Pinpoint the cell where the given text exists, returning its [x, y] midpoint coordinate. 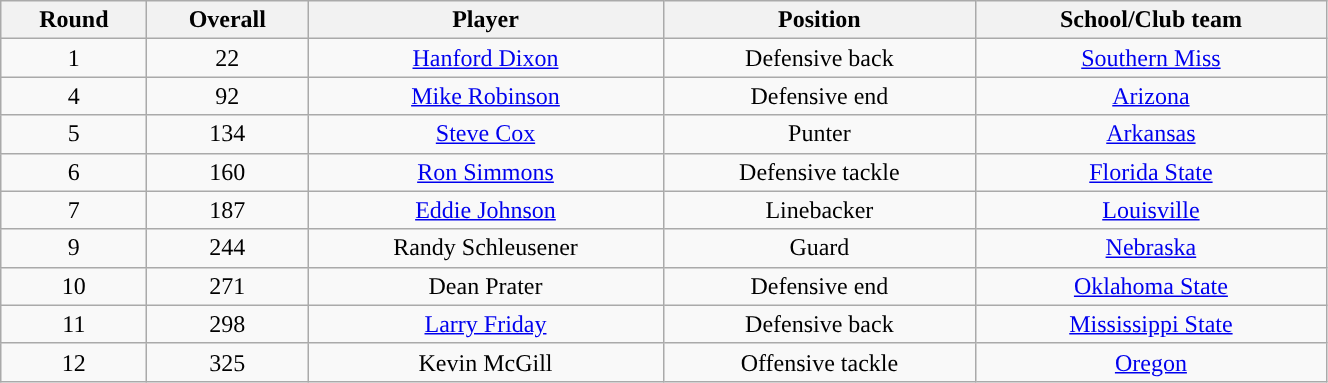
Florida State [1150, 172]
1 [74, 58]
7 [74, 210]
Defensive tackle [819, 172]
22 [228, 58]
Eddie Johnson [486, 210]
Dean Prater [486, 286]
325 [228, 362]
Offensive tackle [819, 362]
School/Club team [1150, 20]
Player [486, 20]
6 [74, 172]
160 [228, 172]
134 [228, 134]
10 [74, 286]
Nebraska [1150, 248]
Mississippi State [1150, 324]
92 [228, 96]
Guard [819, 248]
Oklahoma State [1150, 286]
Overall [228, 20]
5 [74, 134]
4 [74, 96]
244 [228, 248]
271 [228, 286]
298 [228, 324]
Hanford Dixon [486, 58]
Position [819, 20]
187 [228, 210]
Linebacker [819, 210]
Arkansas [1150, 134]
12 [74, 362]
9 [74, 248]
Ron Simmons [486, 172]
Steve Cox [486, 134]
Mike Robinson [486, 96]
Kevin McGill [486, 362]
Round [74, 20]
Larry Friday [486, 324]
Punter [819, 134]
Louisville [1150, 210]
Arizona [1150, 96]
Randy Schleusener [486, 248]
Southern Miss [1150, 58]
11 [74, 324]
Oregon [1150, 362]
